Pinpoint the cell where the given text exists, returning its [x, y] midpoint coordinate. 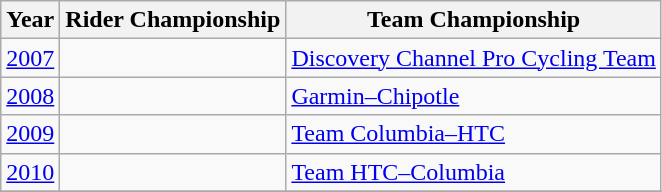
2008 [30, 96]
Rider Championship [173, 20]
2010 [30, 172]
Team HTC–Columbia [474, 172]
Discovery Channel Pro Cycling Team [474, 58]
Year [30, 20]
2009 [30, 134]
Team Columbia–HTC [474, 134]
Garmin–Chipotle [474, 96]
Team Championship [474, 20]
2007 [30, 58]
